Detect which cell encompasses the target text, then output its [X, Y] center coordinate. 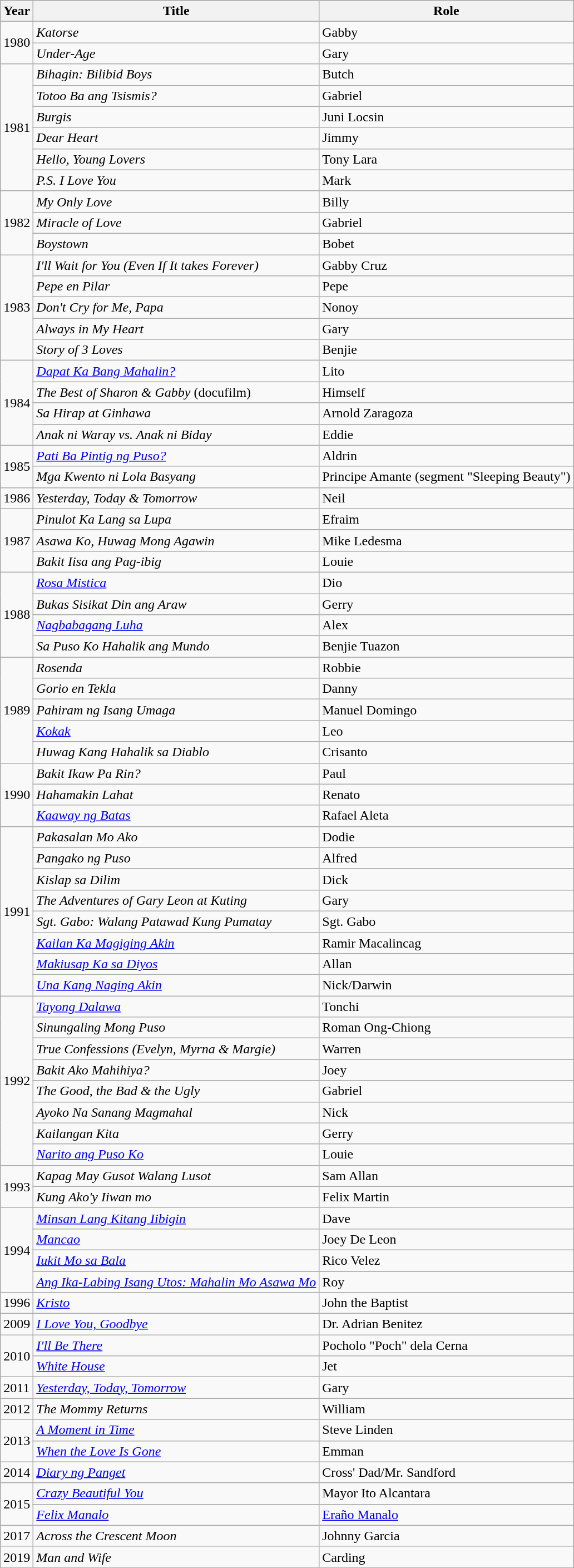
Pakasalan Mo Ako [176, 837]
1981 [17, 127]
Narito ang Puso Ko [176, 1155]
Kokak [176, 731]
Huwag Kang Hahalik sa Diablo [176, 752]
Iukit Mo sa Bala [176, 1260]
Cross' Dad/Mr. Sandford [446, 1472]
Totoo Ba ang Tsismis? [176, 96]
Himself [446, 392]
P.S. I Love You [176, 180]
Hello, Young Lovers [176, 159]
Kailangan Kita [176, 1133]
Sa Hirap at Ginhawa [176, 413]
I'll Wait for You (Even If It takes Forever) [176, 265]
Sam Allan [446, 1176]
Makiusap Ka sa Diyos [176, 964]
Bihagin: Bilibid Boys [176, 75]
Pati Ba Pintig ng Puso? [176, 456]
Leo [446, 731]
A Moment in Time [176, 1430]
Burgis [176, 117]
1990 [17, 795]
Eraño Manalo [446, 1515]
Warren [446, 1049]
Boystown [176, 244]
Allan [446, 964]
2014 [17, 1472]
Under-Age [176, 53]
Dick [446, 879]
Pinulot Ka Lang sa Lupa [176, 519]
Mancao [176, 1239]
The Best of Sharon & Gabby (docufilm) [176, 392]
Butch [446, 75]
1987 [17, 540]
The Mommy Returns [176, 1409]
Yesterday, Today, Tomorrow [176, 1388]
Tayong Dalawa [176, 1007]
Joey De Leon [446, 1239]
Felix Manalo [176, 1515]
Kaaway ng Batas [176, 816]
Tony Lara [446, 159]
The Adventures of Gary Leon at Kuting [176, 900]
Mike Ledesma [446, 540]
Ayoko Na Sanang Magmahal [176, 1112]
Dodie [446, 837]
1993 [17, 1186]
Carding [446, 1557]
Alex [446, 625]
Dio [446, 583]
Pepe [446, 287]
2012 [17, 1409]
Kristo [176, 1303]
Bakit Ako Mahihiya? [176, 1070]
White House [176, 1367]
Juni Locsin [446, 117]
1985 [17, 466]
Benjie [446, 350]
2017 [17, 1536]
2009 [17, 1324]
True Confessions (Evelyn, Myrna & Margie) [176, 1049]
Don't Cry for Me, Papa [176, 308]
Una Kang Naging Akin [176, 985]
2019 [17, 1557]
1982 [17, 223]
1980 [17, 43]
1992 [17, 1081]
Yesterday, Today & Tomorrow [176, 498]
Dr. Adrian Benitez [446, 1324]
Always in My Heart [176, 329]
Title [176, 11]
Sinungaling Mong Puso [176, 1028]
1983 [17, 308]
Renato [446, 795]
Hahamakin Lahat [176, 795]
Kislap sa Dilim [176, 879]
Nick/Darwin [446, 985]
My Only Love [176, 201]
1996 [17, 1303]
Paul [446, 773]
Bukas Sisikat Din ang Araw [176, 604]
Diary ng Panget [176, 1472]
Katorse [176, 32]
Rosenda [176, 668]
I Love You, Goodbye [176, 1324]
1989 [17, 710]
Dapat Ka Bang Mahalin? [176, 371]
Roy [446, 1281]
Crazy Beautiful You [176, 1493]
Principe Amante (segment "Sleeping Beauty") [446, 477]
Sgt. Gabo [446, 921]
Kailan Ka Magiging Akin [176, 943]
Alfred [446, 858]
Asawa Ko, Huwag Mong Agawin [176, 540]
When the Love Is Gone [176, 1451]
Arnold Zaragoza [446, 413]
Gorio en Tekla [176, 689]
Across the Crescent Moon [176, 1536]
Anak ni Waray vs. Anak ni Biday [176, 435]
Bobet [446, 244]
Eddie [446, 435]
Ramir Macalincag [446, 943]
Felix Martin [446, 1197]
Pocholo "Poch" dela Cerna [446, 1345]
Rafael Aleta [446, 816]
Mayor Ito Alcantara [446, 1493]
Minsan Lang Kitang Iibigin [176, 1218]
2015 [17, 1504]
Johnny Garcia [446, 1536]
Miracle of Love [176, 223]
Bakit Ikaw Pa Rin? [176, 773]
Robbie [446, 668]
Man and Wife [176, 1557]
Aldrin [446, 456]
Crisanto [446, 752]
Emman [446, 1451]
Mga Kwento ni Lola Basyang [176, 477]
1988 [17, 614]
Pepe en Pilar [176, 287]
Story of 3 Loves [176, 350]
Joey [446, 1070]
Role [446, 11]
I'll Be There [176, 1345]
Ang Ika-Labing Isang Utos: Mahalin Mo Asawa Mo [176, 1281]
Roman Ong-Chiong [446, 1028]
Nonoy [446, 308]
Billy [446, 201]
Kung Ako'y Iiwan mo [176, 1197]
Gabby [446, 32]
1991 [17, 911]
Jimmy [446, 138]
1986 [17, 498]
Kapag May Gusot Walang Lusot [176, 1176]
2013 [17, 1441]
Efraim [446, 519]
Danny [446, 689]
Mark [446, 180]
Lito [446, 371]
Nagbabagang Luha [176, 625]
Gabby Cruz [446, 265]
Tonchi [446, 1007]
Rico Velez [446, 1260]
2011 [17, 1388]
Jet [446, 1367]
Sgt. Gabo: Walang Patawad Kung Pumatay [176, 921]
Year [17, 11]
Benjie Tuazon [446, 647]
Nick [446, 1112]
John the Baptist [446, 1303]
Rosa Mistica [176, 583]
Dear Heart [176, 138]
William [446, 1409]
Pahiram ng Isang Umaga [176, 710]
Manuel Domingo [446, 710]
Pangako ng Puso [176, 858]
Bakit Iisa ang Pag-ibig [176, 561]
Steve Linden [446, 1430]
1994 [17, 1250]
Dave [446, 1218]
1984 [17, 403]
Sa Puso Ko Hahalik ang Mundo [176, 647]
2010 [17, 1356]
Neil [446, 498]
The Good, the Bad & the Ugly [176, 1091]
